Provide the [x, y] coordinate of the cell's center where the given text is located.  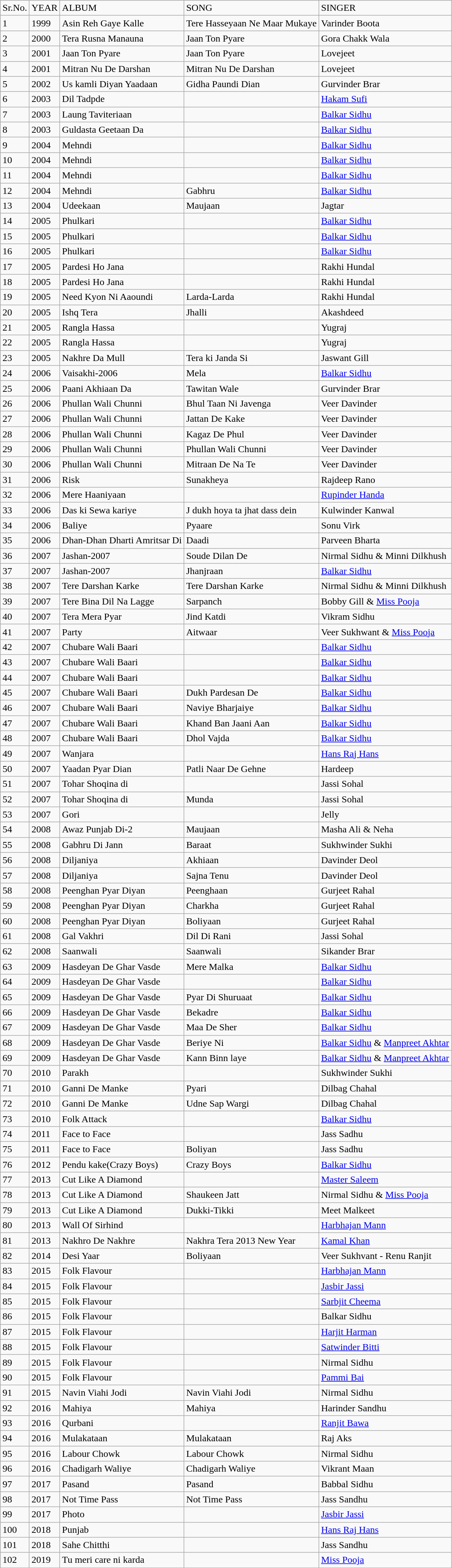
15 [15, 236]
Pyar Di Shuruaat [251, 997]
18 [15, 282]
Dhol Vajda [251, 738]
40 [15, 616]
Maa De Sher [251, 1027]
60 [15, 921]
23 [15, 358]
Beriye Ni [251, 1043]
Folk Attack [122, 1119]
72 [15, 1103]
33 [15, 510]
Gabhru [251, 191]
Punjab [122, 1530]
7 [15, 114]
Party [122, 632]
Tere Hasseyaan Ne Maar Mukaye [251, 23]
Munda [251, 799]
Mere Malka [251, 967]
Risk [122, 480]
45 [15, 693]
61 [15, 936]
Mela [251, 373]
Dukh Pardesan De [251, 693]
93 [15, 1423]
22 [15, 343]
2012 [44, 1165]
2000 [44, 38]
51 [15, 784]
Aitwaar [251, 632]
Udne Sap Wargi [251, 1103]
20 [15, 312]
Jhanjraan [251, 571]
Jind Katdi [251, 616]
69 [15, 1058]
Nakhra Tera 2013 New Year [251, 1241]
29 [15, 449]
88 [15, 1347]
Dil Tadpde [122, 99]
90 [15, 1377]
Boliyan [251, 1149]
Tu meri care ni karda [122, 1560]
Sahe Chitthi [122, 1545]
57 [15, 875]
71 [15, 1088]
75 [15, 1149]
Pyari [251, 1088]
11 [15, 175]
48 [15, 738]
Tera Rusna Manauna [122, 38]
Dil Di Rani [251, 936]
ALBUM [122, 8]
Jattan De Kake [251, 419]
Jaswant Gill [385, 358]
Need Kyon Ni Aaoundi [122, 297]
100 [15, 1530]
Babbal Sidhu [385, 1484]
Miss Pooja [385, 1560]
Rajdeep Rano [385, 480]
Laung Taviteriaan [122, 114]
Kulwinder Kanwal [385, 510]
Raj Aks [385, 1438]
Hardeep [385, 769]
62 [15, 952]
17 [15, 267]
67 [15, 1027]
Rupinder Handa [385, 495]
Tera Mera Pyar [122, 616]
Vaisakhi-2006 [122, 373]
Shaukeen Jatt [251, 1195]
Jelly [385, 814]
8 [15, 130]
Varinder Boota [385, 23]
5 [15, 84]
54 [15, 830]
64 [15, 982]
Jhalli [251, 312]
Kamal Khan [385, 1241]
41 [15, 632]
Desi Yaar [122, 1256]
Charkha [251, 906]
Pyaare [251, 525]
65 [15, 997]
4 [15, 69]
Baraat [251, 845]
89 [15, 1362]
Wanjara [122, 754]
Nakhre Da Mull [122, 358]
Asin Reh Gaye Kalle [122, 23]
26 [15, 403]
21 [15, 327]
Peenghaan [251, 890]
101 [15, 1545]
Veer Sukhwant & Miss Pooja [385, 632]
10 [15, 160]
Tere Bina Dil Na Lagge [122, 601]
Dhan-Dhan Dharti Amritsar Di [122, 541]
3 [15, 54]
Bhul Taan Ni Javenga [251, 403]
Baliye [122, 525]
14 [15, 221]
Gal Vakhri [122, 936]
78 [15, 1195]
Parveen Bharta [385, 541]
84 [15, 1286]
102 [15, 1560]
Ishq Tera [122, 312]
Sarpanch [251, 601]
87 [15, 1332]
Paani Akhiaan Da [122, 388]
2014 [44, 1256]
83 [15, 1271]
Guldasta Geetaan Da [122, 130]
1 [15, 23]
44 [15, 678]
59 [15, 906]
Yaadan Pyar Dian [122, 769]
50 [15, 769]
Jagtar [385, 206]
Harinder Sandhu [385, 1408]
31 [15, 480]
Larda-Larda [251, 297]
Sikander Brar [385, 952]
96 [15, 1469]
Gora Chakk Wala [385, 38]
Akhiaan [251, 860]
Crazy Boys [251, 1165]
91 [15, 1392]
Akashdeed [385, 312]
63 [15, 967]
Pendu kake(Crazy Boys) [122, 1165]
Bekadre [251, 1012]
1999 [44, 23]
SONG [251, 8]
Dukki-Tikki [251, 1210]
Us kamli Diyan Yaadaan [122, 84]
13 [15, 206]
85 [15, 1301]
Wall Of Sirhind [122, 1225]
Soude Dilan De [251, 556]
Masha Ali & Neha [385, 830]
Pammi Bai [385, 1377]
Sajna Tenu [251, 875]
Sr.No. [15, 8]
9 [15, 145]
43 [15, 662]
Kagaz De Phul [251, 434]
49 [15, 754]
70 [15, 1073]
Nakhro De Nakhre [122, 1241]
98 [15, 1499]
97 [15, 1484]
Satwinder Bitti [385, 1347]
Sunakheya [251, 480]
Patli Naar De Gehne [251, 769]
81 [15, 1241]
SINGER [385, 8]
27 [15, 419]
Mere Haaniyaan [122, 495]
66 [15, 1012]
Gori [122, 814]
58 [15, 890]
Vikram Sidhu [385, 616]
95 [15, 1454]
47 [15, 723]
38 [15, 586]
55 [15, 845]
Nirmal Sidhu & Miss Pooja [385, 1195]
34 [15, 525]
24 [15, 373]
76 [15, 1165]
Meet Malkeet [385, 1210]
74 [15, 1134]
46 [15, 708]
56 [15, 860]
28 [15, 434]
J dukh hoya ta jhat dass dein [251, 510]
Sarbjit Cheema [385, 1301]
86 [15, 1317]
Daadi [251, 541]
42 [15, 647]
Ranjit Bawa [385, 1423]
73 [15, 1119]
Vikrant Maan [385, 1469]
53 [15, 814]
32 [15, 495]
52 [15, 799]
16 [15, 251]
Parakh [122, 1073]
2 [15, 38]
2019 [44, 1560]
Qurbani [122, 1423]
Kann Binn laye [251, 1058]
94 [15, 1438]
Mitraan De Na Te [251, 465]
Veer Sukhvant - Renu Ranjit [385, 1256]
99 [15, 1514]
Gabhru Di Jann [122, 845]
2002 [44, 84]
37 [15, 571]
Sonu Virk [385, 525]
Master Saleem [385, 1180]
Udeekaan [122, 206]
Awaz Punjab Di-2 [122, 830]
Bobby Gill & Miss Pooja [385, 601]
92 [15, 1408]
Hakam Sufi [385, 99]
19 [15, 297]
36 [15, 556]
Khand Ban Jaani Aan [251, 723]
77 [15, 1180]
82 [15, 1256]
Tawitan Wale [251, 388]
6 [15, 99]
YEAR [44, 8]
Photo [122, 1514]
79 [15, 1210]
25 [15, 388]
Naviye Bharjaiye [251, 708]
Das ki Sewa kariye [122, 510]
Tera ki Janda Si [251, 358]
Harjit Harman [385, 1332]
30 [15, 465]
68 [15, 1043]
35 [15, 541]
12 [15, 191]
39 [15, 601]
Gidha Paundi Dian [251, 84]
80 [15, 1225]
